Identify which cell holds the provided text, then report its (X, Y) central coordinate. 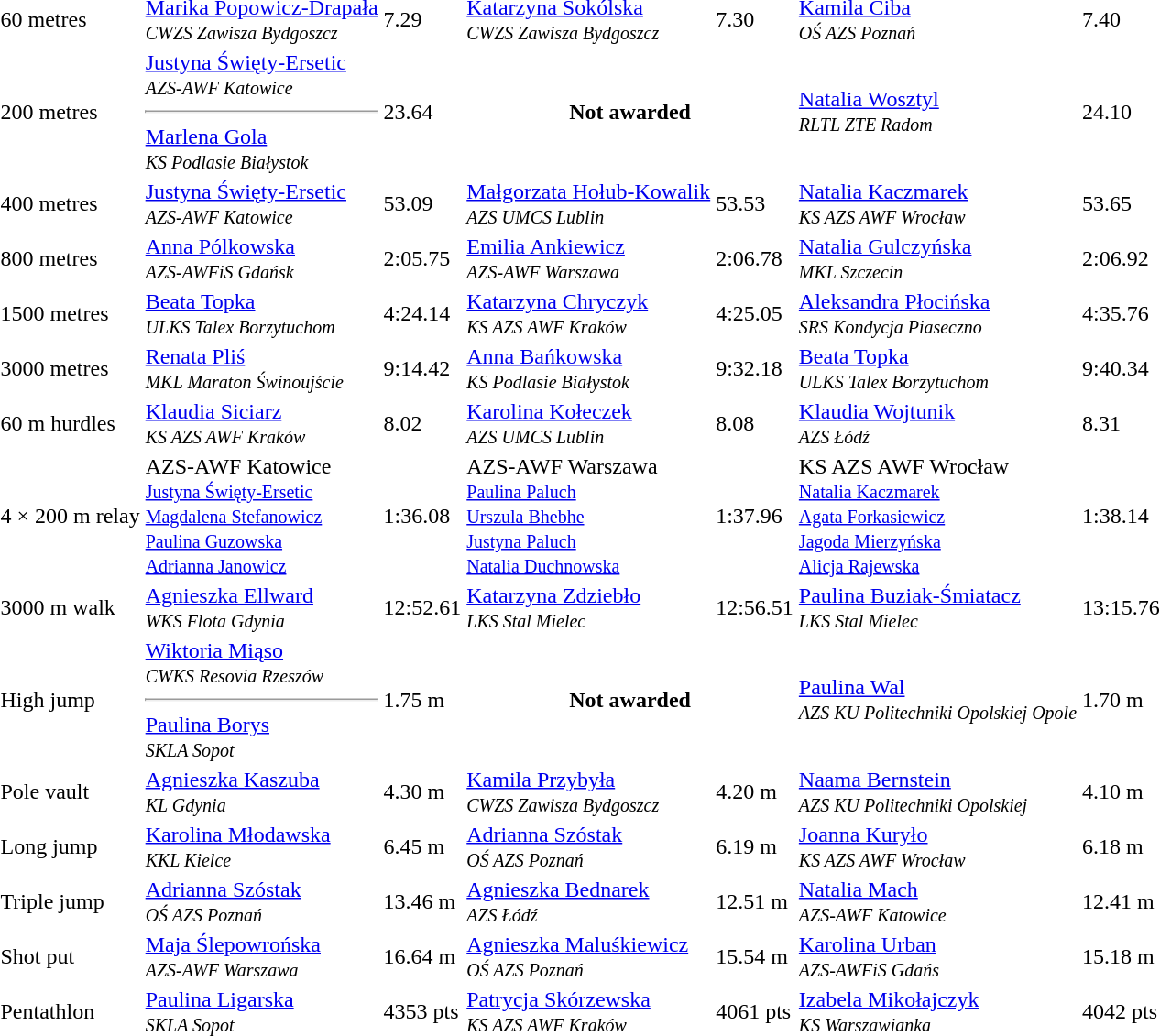
KS AZS AWF WrocławNatalia KaczmarekAgata ForkasiewiczJagoda MierzyńskaAlicja Rajewska (937, 516)
Agnieszka KaszubaKL Gdynia (262, 791)
Karolina MłodawskaKKL Kielce (262, 846)
Anna BańkowskaKS Podlasie Białystok (588, 368)
AZS-AWF WarszawaPaulina PaluchUrszula BhebheJustyna PaluchNatalia Duchnowska (588, 516)
Naama Bernstein AZS KU Politechniki Opolskiej (937, 791)
9:14.42 (422, 368)
Kamila PrzybyłaCWZS Zawisza Bydgoszcz (588, 791)
1.75 m (422, 700)
Wiktoria MiąsoCWKS Resovia RzeszówPaulina BorysSKLA Sopot (262, 700)
Maja ŚlepowrońskaAZS-AWF Warszawa (262, 956)
Emilia AnkiewiczAZS-AWF Warszawa (588, 258)
23.64 (422, 112)
Klaudia SiciarzKS AZS AWF Kraków (262, 423)
Renata PliśMKL Maraton Świnoujście (262, 368)
1:36.08 (422, 516)
6.19 m (755, 846)
12:52.61 (422, 608)
4.20 m (755, 791)
Natalia WosztylRLTL ZTE Radom (937, 112)
8.02 (422, 423)
2:06.78 (755, 258)
AZS-AWF KatowiceJustyna Święty-ErseticMagdalena StefanowiczPaulina GuzowskaAdrianna Janowicz (262, 516)
4:24.14 (422, 313)
2:05.75 (422, 258)
4.30 m (422, 791)
Katarzyna ZdziebłoLKS Stal Mielec (588, 608)
53.09 (422, 203)
1:37.96 (755, 516)
Karolina UrbanAZS-AWFiS Gdańs (937, 956)
Klaudia WojtunikAZS Łódź (937, 423)
15.54 m (755, 956)
6.45 m (422, 846)
8.08 (755, 423)
53.53 (755, 203)
12:56.51 (755, 608)
13.46 m (422, 901)
Aleksandra PłocińskaSRS Kondycja Piaseczno (937, 313)
Natalia MachAZS-AWF Katowice (937, 901)
Paulina WalAZS KU Politechniki Opolskiej Opole (937, 700)
Joanna KuryłoKS AZS AWF Wrocław (937, 846)
Małgorzata Hołub-KowalikAZS UMCS Lublin (588, 203)
Justyna Święty-ErseticAZS-AWF Katowice (262, 203)
Paulina Buziak-ŚmiataczLKS Stal Mielec (937, 608)
Agnieszka MaluśkiewiczOŚ AZS Poznań (588, 956)
12.51 m (755, 901)
Karolina KołeczekAZS UMCS Lublin (588, 423)
Katarzyna ChryczykKS AZS AWF Kraków (588, 313)
9:32.18 (755, 368)
Justyna Święty-ErseticAZS-AWF KatowiceMarlena GolaKS Podlasie Białystok (262, 112)
Anna PólkowskaAZS-AWFiS Gdańsk (262, 258)
Natalia KaczmarekKS AZS AWF Wrocław (937, 203)
4:25.05 (755, 313)
Agnieszka EllwardWKS Flota Gdynia (262, 608)
Agnieszka BednarekAZS Łódź (588, 901)
Natalia GulczyńskaMKL Szczecin (937, 258)
16.64 m (422, 956)
